Pinpoint the cell where the given text exists, returning its (X, Y) midpoint coordinate. 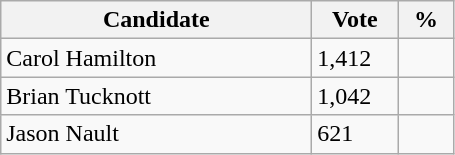
Vote (355, 20)
Candidate (156, 20)
Brian Tucknott (156, 96)
Carol Hamilton (156, 58)
1,412 (355, 58)
621 (355, 134)
1,042 (355, 96)
% (426, 20)
Jason Nault (156, 134)
